Locate the cell with the specified text and output its (X, Y) center coordinate. 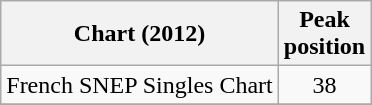
French SNEP Singles Chart (140, 85)
Peakposition (324, 34)
38 (324, 85)
Chart (2012) (140, 34)
